Determine the (X, Y) coordinate at the center of the cell enclosing the given text.  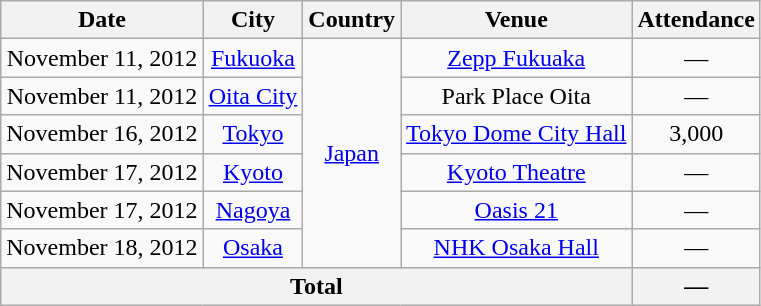
Zepp Fukuaka (516, 58)
November 18, 2012 (102, 248)
Attendance (696, 20)
City (253, 20)
Tokyo Dome City Hall (516, 134)
Total (316, 286)
Tokyo (253, 134)
3,000 (696, 134)
Kyoto Theatre (516, 172)
NHK Osaka Hall (516, 248)
Oita City (253, 96)
Fukuoka (253, 58)
Kyoto (253, 172)
Park Place Oita (516, 96)
Country (352, 20)
Japan (352, 153)
Nagoya (253, 210)
November 16, 2012 (102, 134)
Venue (516, 20)
Date (102, 20)
Osaka (253, 248)
Oasis 21 (516, 210)
